Locate the cell with the specified text and output its (x, y) center coordinate. 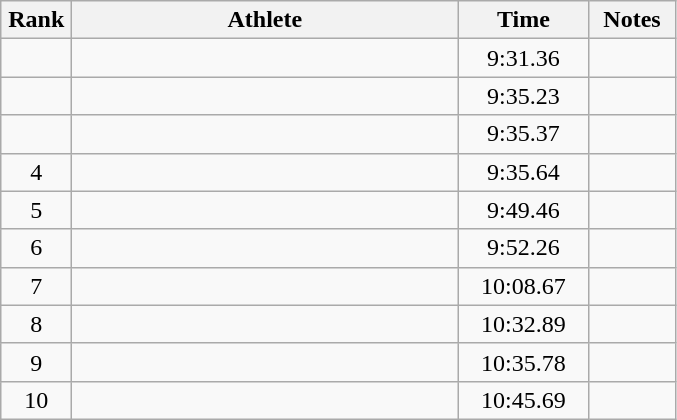
10 (36, 400)
9:49.46 (524, 210)
9:35.64 (524, 172)
9 (36, 362)
5 (36, 210)
Rank (36, 20)
Time (524, 20)
10:08.67 (524, 286)
9:35.23 (524, 96)
6 (36, 248)
10:32.89 (524, 324)
9:52.26 (524, 248)
9:31.36 (524, 58)
7 (36, 286)
4 (36, 172)
10:35.78 (524, 362)
Athlete (265, 20)
Notes (632, 20)
10:45.69 (524, 400)
8 (36, 324)
9:35.37 (524, 134)
